Identify which cell holds the provided text, then report its [X, Y] central coordinate. 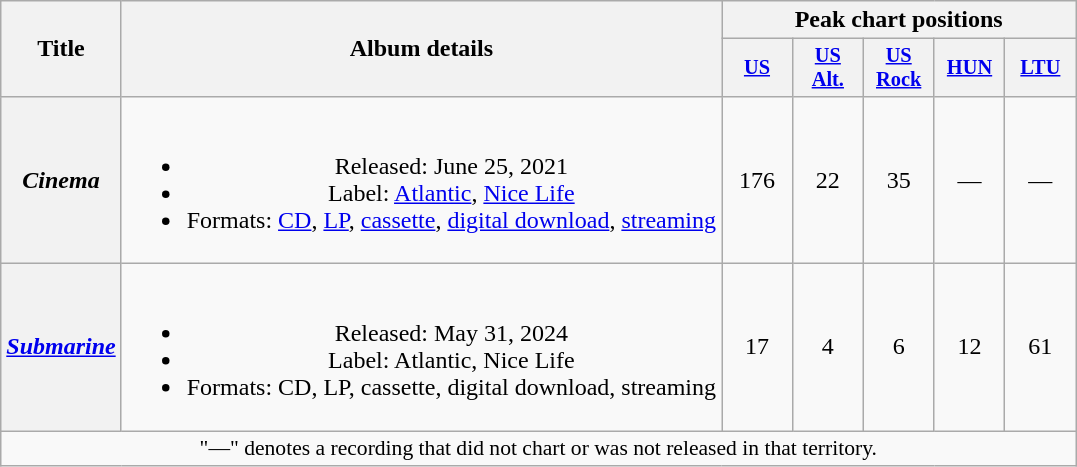
176 [758, 180]
US [758, 68]
Peak chart positions [899, 20]
35 [898, 180]
4 [828, 348]
Released: May 31, 2024Label: Atlantic, Nice LifeFormats: CD, LP, cassette, digital download, streaming [421, 348]
61 [1040, 348]
Title [61, 49]
12 [970, 348]
6 [898, 348]
22 [828, 180]
17 [758, 348]
USRock [898, 68]
Cinema [61, 180]
Album details [421, 49]
HUN [970, 68]
Released: June 25, 2021Label: Atlantic, Nice LifeFormats: CD, LP, cassette, digital download, streaming [421, 180]
"—" denotes a recording that did not chart or was not released in that territory. [538, 449]
LTU [1040, 68]
USAlt. [828, 68]
Submarine [61, 348]
